From the cell containing the given text, extract its center point as [X, Y] coordinate. 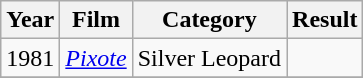
Film [96, 20]
Pixote [96, 58]
Year [30, 20]
1981 [30, 58]
Category [209, 20]
Silver Leopard [209, 58]
Result [325, 20]
